Detect which cell encompasses the target text, then output its (x, y) center coordinate. 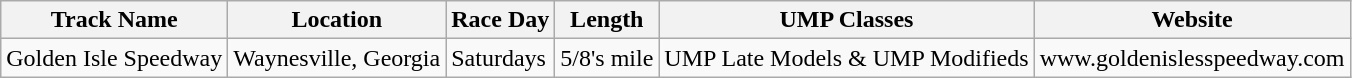
Saturdays (500, 58)
Golden Isle Speedway (114, 58)
UMP Late Models & UMP Modifieds (846, 58)
Location (337, 20)
5/8's mile (607, 58)
Length (607, 20)
Waynesville, Georgia (337, 58)
Race Day (500, 20)
Track Name (114, 20)
UMP Classes (846, 20)
Website (1192, 20)
www.goldenislesspeedway.com (1192, 58)
